Search for the cell housing the specified text and yield its (X, Y) center coordinate. 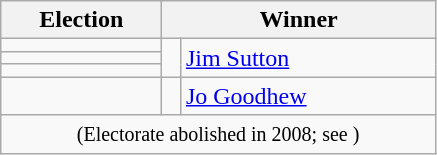
Winner (299, 20)
Election (82, 20)
Jo Goodhew (308, 96)
(Electorate abolished in 2008; see ) (218, 134)
Jim Sutton (308, 58)
